Locate the cell with the specified text and output its [x, y] center coordinate. 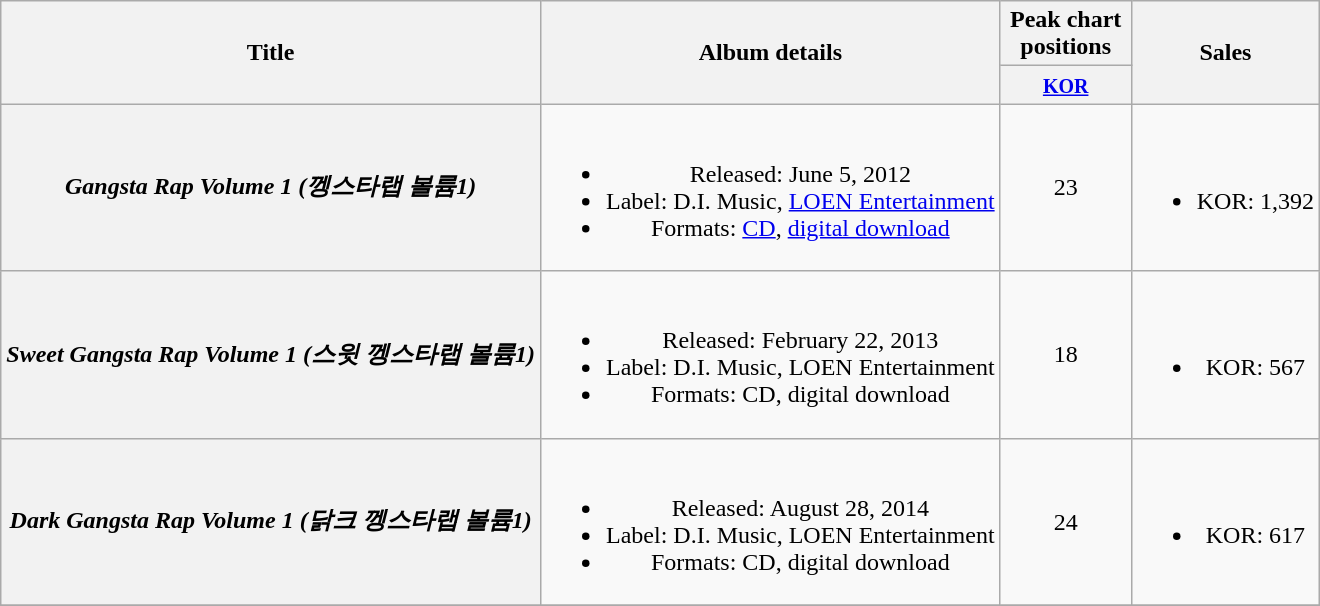
Dark Gangsta Rap Volume 1 (닭크 껭스타랩 볼륨1) [271, 522]
Peak chart positions [1066, 34]
KOR: 617 [1225, 522]
Released: February 22, 2013Label: D.I. Music, LOEN EntertainmentFormats: CD, digital download [771, 354]
Sales [1225, 52]
23 [1066, 188]
Sweet Gangsta Rap Volume 1 (스윗 껭스타랩 볼륨1) [271, 354]
KOR: 1,392 [1225, 188]
KOR: 567 [1225, 354]
Album details [771, 52]
Gangsta Rap Volume 1 (껭스타랩 볼륨1) [271, 188]
18 [1066, 354]
Released: August 28, 2014Label: D.I. Music, LOEN EntertainmentFormats: CD, digital download [771, 522]
Released: June 5, 2012Label: D.I. Music, LOEN EntertainmentFormats: CD, digital download [771, 188]
KOR [1066, 85]
24 [1066, 522]
Title [271, 52]
